Detect which cell encompasses the target text, then output its (X, Y) center coordinate. 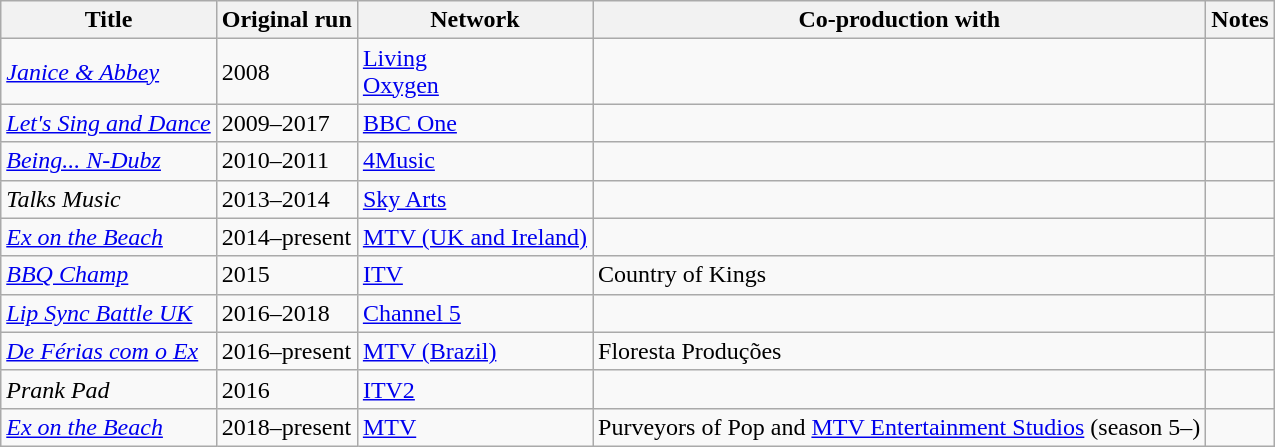
2008 (286, 72)
2016–2018 (286, 313)
Country of Kings (900, 275)
BBC One (474, 123)
2015 (286, 275)
De Férias com o Ex (109, 351)
BBQ Champ (109, 275)
ITV (474, 275)
2016 (286, 389)
2010–2011 (286, 161)
Janice & Abbey (109, 72)
Original run (286, 20)
2016–present (286, 351)
2018–present (286, 427)
LivingOxygen (474, 72)
Purveyors of Pop and MTV Entertainment Studios (season 5–) (900, 427)
2014–present (286, 237)
Let's Sing and Dance (109, 123)
Co-production with (900, 20)
4Music (474, 161)
Notes (1240, 20)
MTV (UK and Ireland) (474, 237)
MTV (474, 427)
2013–2014 (286, 199)
Prank Pad (109, 389)
Floresta Produções (900, 351)
MTV (Brazil) (474, 351)
Talks Music (109, 199)
Channel 5 (474, 313)
Network (474, 20)
2009–2017 (286, 123)
Lip Sync Battle UK (109, 313)
Being... N-Dubz (109, 161)
ITV2 (474, 389)
Title (109, 20)
Sky Arts (474, 199)
